Provide the [x, y] coordinate of the cell's center where the given text is located.  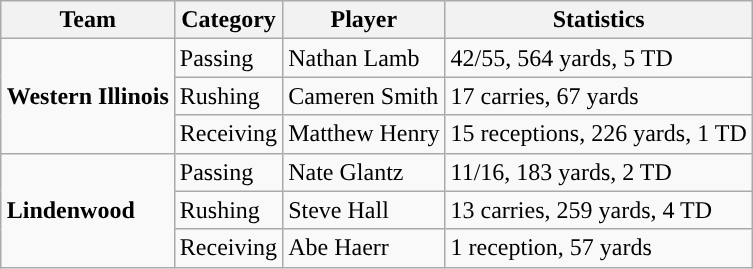
15 receptions, 226 yards, 1 TD [598, 134]
Western Illinois [88, 96]
11/16, 183 yards, 2 TD [598, 172]
Team [88, 20]
Nate Glantz [364, 172]
Matthew Henry [364, 134]
1 reception, 57 yards [598, 248]
Steve Hall [364, 210]
Cameren Smith [364, 96]
Player [364, 20]
Lindenwood [88, 210]
Abe Haerr [364, 248]
Statistics [598, 20]
17 carries, 67 yards [598, 96]
Category [228, 20]
42/55, 564 yards, 5 TD [598, 58]
Nathan Lamb [364, 58]
13 carries, 259 yards, 4 TD [598, 210]
